Identify which cell holds the provided text, then report its [X, Y] central coordinate. 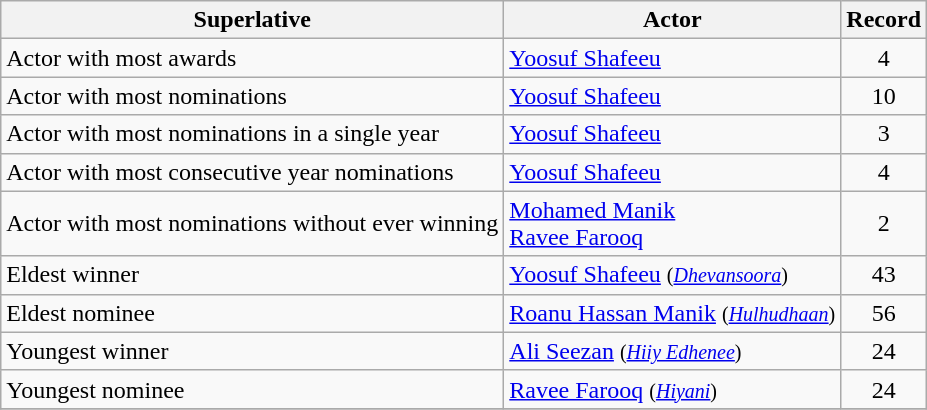
Yoosuf Shafeeu (Dhevansoora) [672, 275]
10 [884, 96]
Ravee Farooq (Hiyani) [672, 389]
Record [884, 20]
Mohamed ManikRavee Farooq [672, 224]
Actor with most nominations [252, 96]
Actor [672, 20]
56 [884, 313]
Ali Seezan (Hiiy Edhenee) [672, 351]
Actor with most nominations without ever winning [252, 224]
Youngest nominee [252, 389]
Superlative [252, 20]
Eldest winner [252, 275]
43 [884, 275]
Actor with most awards [252, 58]
3 [884, 134]
Actor with most nominations in a single year [252, 134]
Actor with most consecutive year nominations [252, 172]
Roanu Hassan Manik (Hulhudhaan) [672, 313]
2 [884, 224]
Eldest nominee [252, 313]
Youngest winner [252, 351]
